Pinpoint the cell where the given text exists, returning its (x, y) midpoint coordinate. 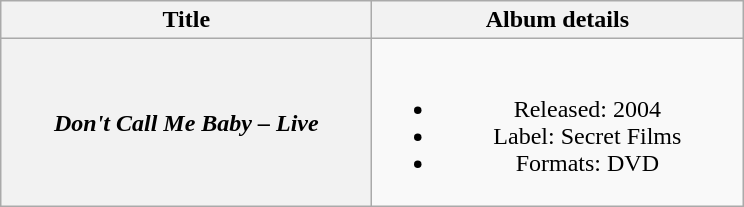
Title (186, 20)
Album details (558, 20)
Don't Call Me Baby – Live (186, 122)
Released: 2004Label: Secret FilmsFormats: DVD (558, 122)
